Detect which cell encompasses the target text, then output its (X, Y) center coordinate. 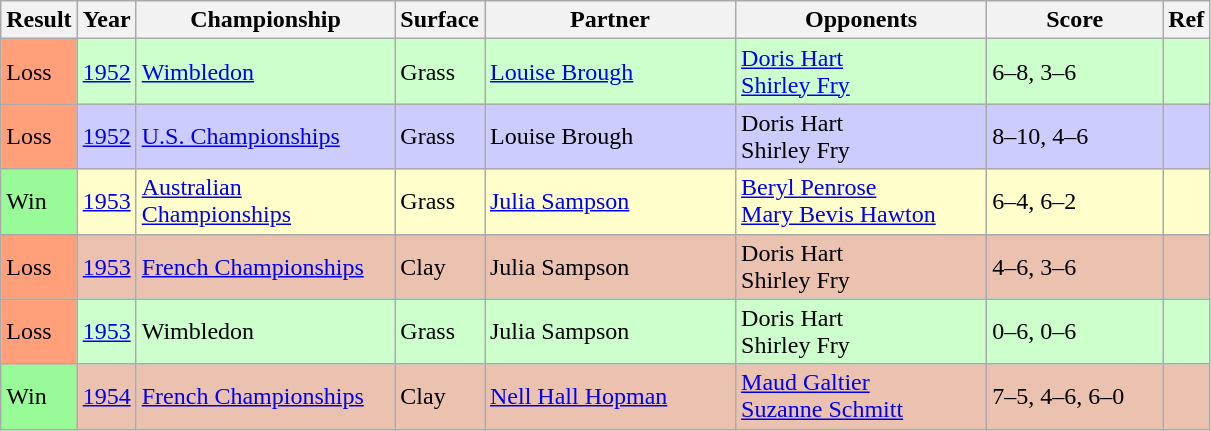
6–4, 6–2 (1075, 202)
Score (1075, 20)
Surface (440, 20)
8–10, 4–6 (1075, 136)
Australian Championships (266, 202)
Maud Galtier Suzanne Schmitt (862, 396)
Opponents (862, 20)
Year (106, 20)
Beryl Penrose Mary Bevis Hawton (862, 202)
Ref (1186, 20)
Championship (266, 20)
Result (39, 20)
7–5, 4–6, 6–0 (1075, 396)
Nell Hall Hopman (610, 396)
U.S. Championships (266, 136)
Partner (610, 20)
0–6, 0–6 (1075, 332)
6–8, 3–6 (1075, 72)
4–6, 3–6 (1075, 266)
1954 (106, 396)
